Extract the [x, y] coordinate from the center of the cell holding the provided text.  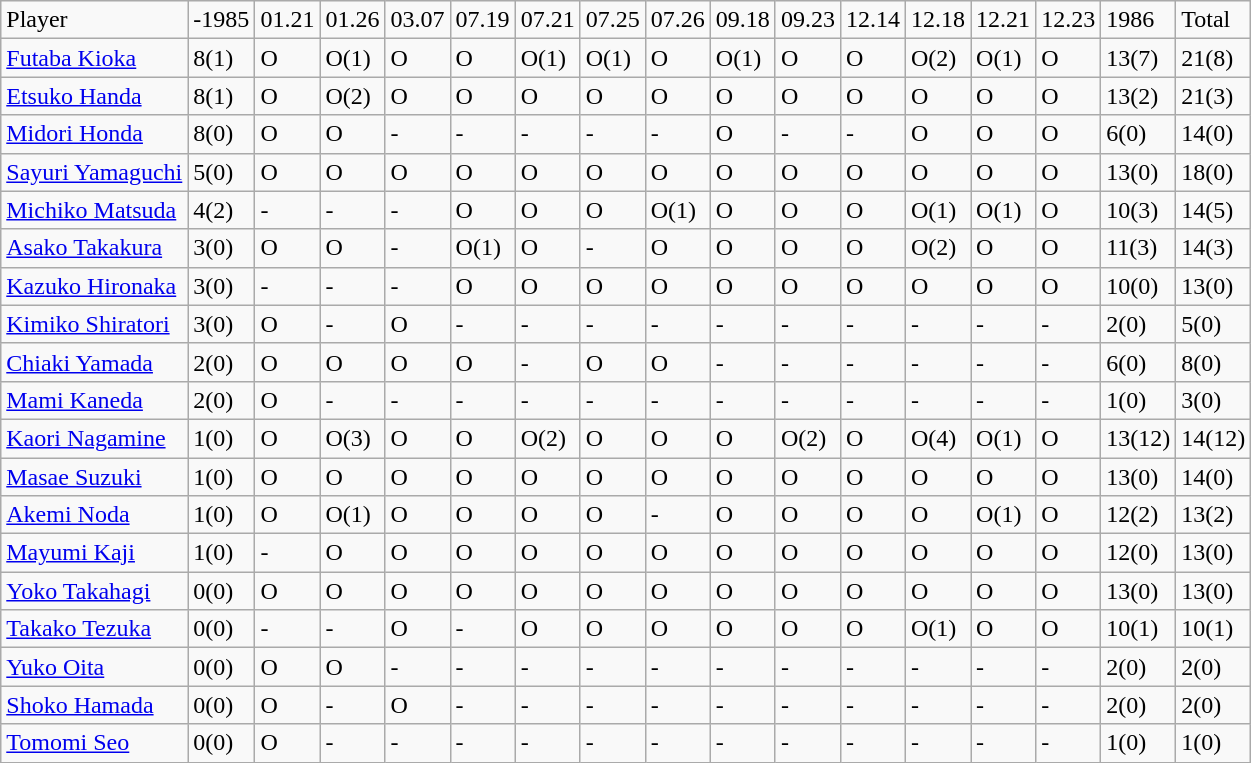
Tomomi Seo [94, 743]
14(5) [1214, 210]
Mayumi Kaji [94, 553]
12(0) [1138, 553]
Masae Suzuki [94, 477]
1986 [1138, 20]
03.07 [418, 20]
Akemi Noda [94, 515]
11(3) [1138, 248]
18(0) [1214, 172]
Kaori Nagamine [94, 438]
Yuko Oita [94, 667]
Michiko Matsuda [94, 210]
21(3) [1214, 96]
07.19 [482, 20]
4(2) [222, 210]
Player [94, 20]
13(7) [1138, 58]
Total [1214, 20]
10(3) [1138, 210]
14(3) [1214, 248]
01.26 [352, 20]
Etsuko Handa [94, 96]
07.21 [548, 20]
Shoko Hamada [94, 705]
09.23 [808, 20]
-1985 [222, 20]
Kazuko Hironaka [94, 286]
12.18 [938, 20]
01.21 [288, 20]
21(8) [1214, 58]
09.18 [742, 20]
Midori Honda [94, 134]
07.26 [678, 20]
14(12) [1214, 438]
Mami Kaneda [94, 400]
O(4) [938, 438]
12(2) [1138, 515]
O(3) [352, 438]
Futaba Kioka [94, 58]
Chiaki Yamada [94, 362]
Sayuri Yamaguchi [94, 172]
12.23 [1068, 20]
13(12) [1138, 438]
10(0) [1138, 286]
07.25 [612, 20]
Asako Takakura [94, 248]
Kimiko Shiratori [94, 324]
12.14 [872, 20]
12.21 [1004, 20]
Takako Tezuka [94, 629]
Yoko Takahagi [94, 591]
